Identify which cell holds the provided text, then report its (X, Y) central coordinate. 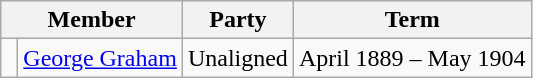
Party (238, 20)
Term (412, 20)
April 1889 – May 1904 (412, 58)
Unaligned (238, 58)
Member (92, 20)
George Graham (100, 58)
